Determine the [x, y] coordinate at the center of the cell enclosing the given text.  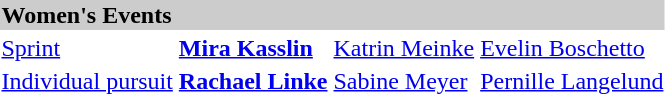
Sprint [87, 48]
Women's Events [332, 15]
Mira Kasslin [253, 48]
Katrin Meinke [404, 48]
Evelin Boschetto [572, 48]
